From the cell containing the given text, extract its center point as [x, y] coordinate. 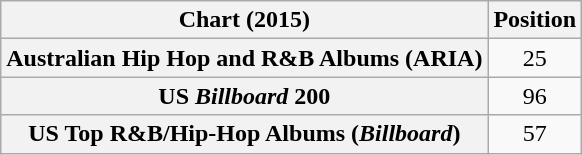
57 [535, 134]
Position [535, 20]
Chart (2015) [244, 20]
US Billboard 200 [244, 96]
96 [535, 96]
US Top R&B/Hip-Hop Albums (Billboard) [244, 134]
25 [535, 58]
Australian Hip Hop and R&B Albums (ARIA) [244, 58]
